Determine the [X, Y] coordinate at the center of the cell enclosing the given text.  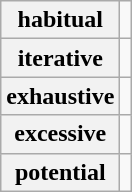
exhaustive [60, 96]
potential [60, 172]
iterative [60, 58]
habitual [60, 20]
excessive [60, 134]
